Provide the [X, Y] coordinate of the cell's center where the given text is located.  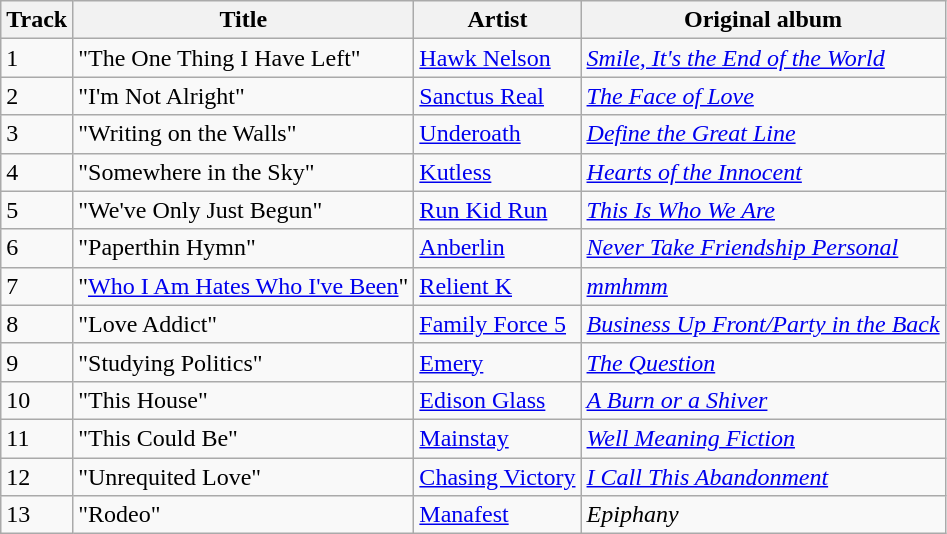
8 [37, 324]
9 [37, 362]
"Paperthin Hymn" [244, 248]
Never Take Friendship Personal [763, 248]
"Who I Am Hates Who I've Been" [244, 286]
"Rodeo" [244, 515]
This Is Who We Are [763, 210]
"The One Thing I Have Left" [244, 58]
Mainstay [498, 438]
Run Kid Run [498, 210]
"Studying Politics" [244, 362]
Sanctus Real [498, 96]
13 [37, 515]
3 [37, 134]
Artist [498, 20]
"I'm Not Alright" [244, 96]
1 [37, 58]
A Burn or a Shiver [763, 400]
Emery [498, 362]
"Somewhere in the Sky" [244, 172]
2 [37, 96]
Kutless [498, 172]
7 [37, 286]
Anberlin [498, 248]
Original album [763, 20]
4 [37, 172]
Well Meaning Fiction [763, 438]
"Unrequited Love" [244, 477]
The Face of Love [763, 96]
6 [37, 248]
Chasing Victory [498, 477]
Underoath [498, 134]
Relient K [498, 286]
Smile, It's the End of the World [763, 58]
Define the Great Line [763, 134]
mmhmm [763, 286]
I Call This Abandonment [763, 477]
Hearts of the Innocent [763, 172]
"Love Addict" [244, 324]
10 [37, 400]
Family Force 5 [498, 324]
11 [37, 438]
The Question [763, 362]
Business Up Front/Party in the Back [763, 324]
Hawk Nelson [498, 58]
"This House" [244, 400]
5 [37, 210]
"This Could Be" [244, 438]
"Writing on the Walls" [244, 134]
"We've Only Just Begun" [244, 210]
12 [37, 477]
Epiphany [763, 515]
Edison Glass [498, 400]
Manafest [498, 515]
Track [37, 20]
Title [244, 20]
